Provide the (X, Y) coordinate of the cell's center where the given text is located.  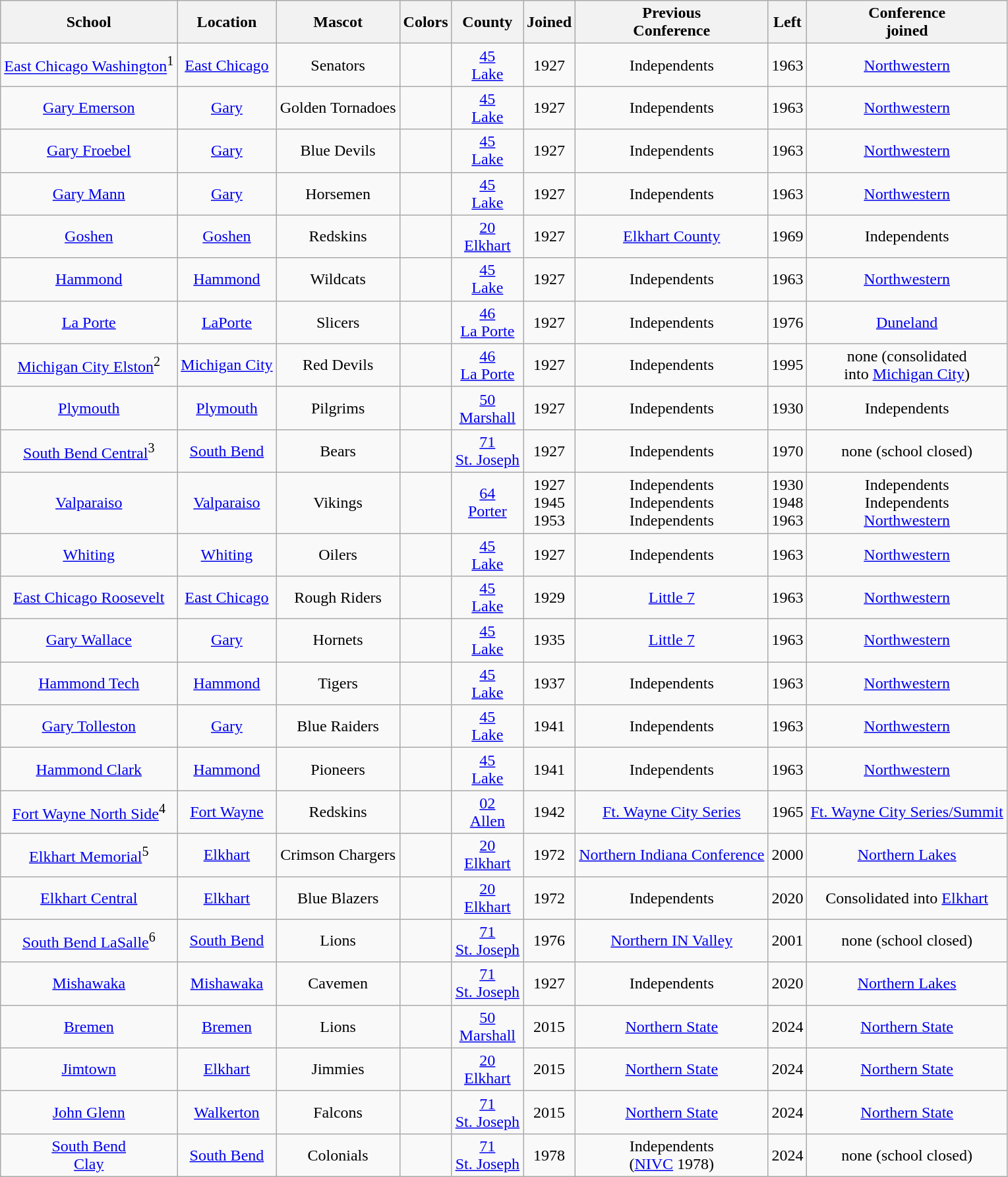
Fort Wayne (227, 812)
County (487, 22)
South Bend LaSalle6 (89, 940)
Oilers (338, 554)
Pioneers (338, 769)
Jimtown (89, 1070)
Conference joined (907, 22)
1978 (550, 1155)
Michigan City (227, 365)
Gary Froebel (89, 150)
Tigers (338, 683)
Michigan City Elston2 (89, 365)
Elkhart Memorial5 (89, 855)
1930 1948 1963 (787, 502)
1937 (550, 683)
Jimmies (338, 1070)
East Chicago Washington1 (89, 65)
1930 (787, 407)
Golden Tornadoes (338, 108)
1942 (550, 812)
Rough Riders (338, 597)
Hornets (338, 641)
Independents Independents Independents (672, 502)
Colonials (338, 1155)
Gary Emerson (89, 108)
Left (787, 22)
John Glenn (89, 1112)
South Bend Clay (89, 1155)
Previous Conference (672, 22)
Hammond Tech (89, 683)
1970 (787, 451)
Fort Wayne North Side4 (89, 812)
Cavemen (338, 984)
Blue Raiders (338, 727)
Independents Independents Northwestern (907, 502)
1965 (787, 812)
Duneland (907, 322)
Northern Indiana Conference (672, 855)
Colors (426, 22)
02 Allen (487, 812)
Mascot (338, 22)
Vikings (338, 502)
LaPorte (227, 322)
2001 (787, 940)
Slicers (338, 322)
Gary Tolleston (89, 727)
Joined (550, 22)
East Chicago Roosevelt (89, 597)
Gary Mann (89, 194)
Senators (338, 65)
Northern IN Valley (672, 940)
Crimson Chargers (338, 855)
Independents(NIVC 1978) (672, 1155)
Red Devils (338, 365)
64 Porter (487, 502)
2000 (787, 855)
Hammond Clark (89, 769)
Gary Wallace (89, 641)
Walkerton (227, 1112)
1927 1945 1953 (550, 502)
Falcons (338, 1112)
La Porte (89, 322)
Elkhart County (672, 236)
Horsemen (338, 194)
South Bend Central3 (89, 451)
Blue Devils (338, 150)
Ft. Wayne City Series/Summit (907, 812)
Ft. Wayne City Series (672, 812)
1969 (787, 236)
Elkhart Central (89, 898)
School (89, 22)
Location (227, 22)
1995 (787, 365)
Bears (338, 451)
Consolidated into Elkhart (907, 898)
1929 (550, 597)
Blue Blazers (338, 898)
none (consolidated into Michigan City) (907, 365)
1935 (550, 641)
Wildcats (338, 280)
Pilgrims (338, 407)
